Determine the (x, y) coordinate at the center of the cell enclosing the given text.  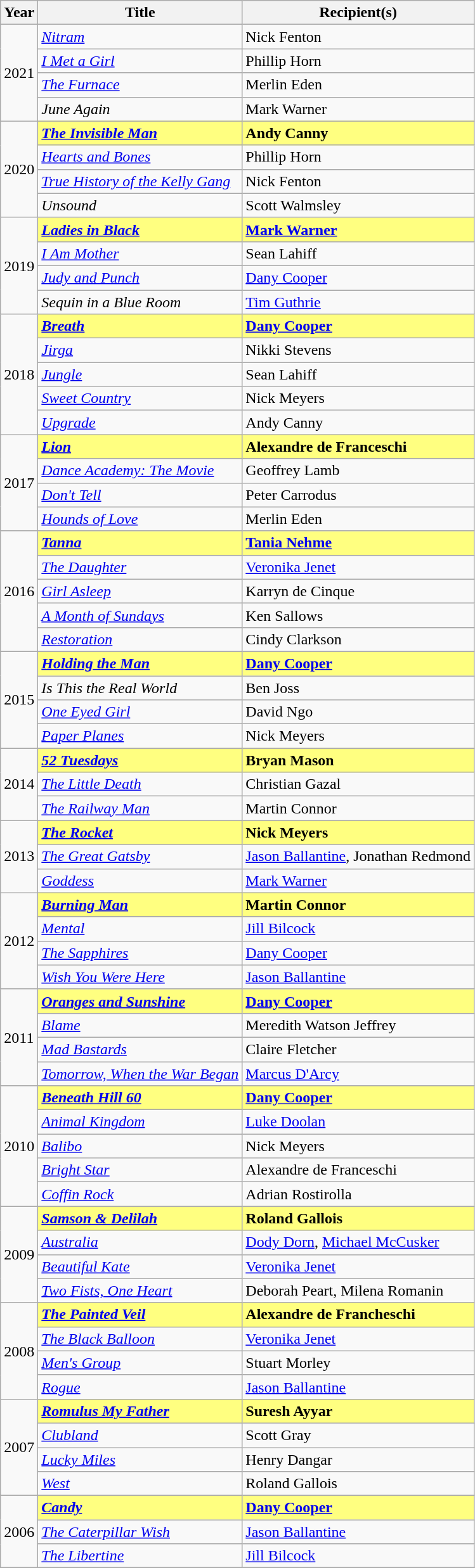
Deborah Peart, Milena Romanin (358, 1291)
Burning Man (140, 905)
Stuart Morley (358, 1363)
2014 (19, 784)
Ben Joss (358, 687)
Beneath Hill 60 (140, 1098)
2015 (19, 699)
The Railway Man (140, 808)
Jungle (140, 374)
Bright Star (140, 1170)
2016 (19, 591)
Karryn de Cinque (358, 591)
Hearts and Bones (140, 157)
Restoration (140, 639)
Rogue (140, 1387)
Ladies in Black (140, 229)
Lion (140, 447)
Australia (140, 1242)
Nikki Stevens (358, 350)
Hounds of Love (140, 519)
Upgrade (140, 423)
Jirga (140, 350)
Sequin in a Blue Room (140, 302)
Tanna (140, 543)
Don't Tell (140, 495)
West (140, 1484)
The Rocket (140, 832)
2021 (19, 73)
Two Fists, One Heart (140, 1291)
Is This the Real World (140, 687)
June Again (140, 109)
Tania Nehme (358, 543)
Henry Dangar (358, 1459)
Paper Planes (140, 736)
2010 (19, 1146)
Geoffrey Lamb (358, 471)
2011 (19, 1037)
The Sapphires (140, 953)
Beautiful Kate (140, 1266)
Holding the Man (140, 663)
Mental (140, 929)
2018 (19, 374)
The Little Death (140, 784)
Blame (140, 1025)
Animal Kingdom (140, 1122)
Sweet Country (140, 398)
The Daughter (140, 567)
Mad Bastards (140, 1049)
Oranges and Sunshine (140, 1001)
The Caterpillar Wish (140, 1532)
The Invisible Man (140, 133)
Suresh Ayyar (358, 1411)
2013 (19, 857)
Unsound (140, 205)
Clubland (140, 1435)
52 Tuesdays (140, 760)
Girl Asleep (140, 591)
Lucky Miles (140, 1459)
The Great Gatsby (140, 857)
Dance Academy: The Movie (140, 471)
2006 (19, 1532)
Bryan Mason (358, 760)
Judy and Punch (140, 277)
Wish You Were Here (140, 977)
Jason Ballantine, Jonathan Redmond (358, 857)
2008 (19, 1351)
Goddess (140, 881)
Nitram (140, 37)
Balibo (140, 1146)
Coffin Rock (140, 1194)
The Painted Veil (140, 1315)
True History of the Kelly Gang (140, 181)
Scott Walmsley (358, 205)
Tim Guthrie (358, 302)
David Ngo (358, 712)
I Am Mother (140, 253)
The Furnace (140, 85)
Peter Carrodus (358, 495)
Dody Dorn, Michael McCusker (358, 1242)
Recipient(s) (358, 13)
Alexandre de Francheschi (358, 1315)
2019 (19, 265)
Romulus My Father (140, 1411)
Men's Group (140, 1363)
Cindy Clarkson (358, 639)
Candy (140, 1508)
Tomorrow, When the War Began (140, 1074)
Marcus D'Arcy (358, 1074)
One Eyed Girl (140, 712)
The Black Balloon (140, 1339)
2007 (19, 1447)
Christian Gazal (358, 784)
Year (19, 13)
Luke Doolan (358, 1122)
Samson & Delilah (140, 1218)
Meredith Watson Jeffrey (358, 1025)
2020 (19, 169)
Scott Gray (358, 1435)
2017 (19, 483)
Ken Sallows (358, 615)
The Libertine (140, 1556)
Claire Fletcher (358, 1049)
A Month of Sundays (140, 615)
Adrian Rostirolla (358, 1194)
Breath (140, 326)
Title (140, 13)
I Met a Girl (140, 61)
2012 (19, 941)
2009 (19, 1254)
